Pinpoint the cell where the given text exists, returning its [X, Y] midpoint coordinate. 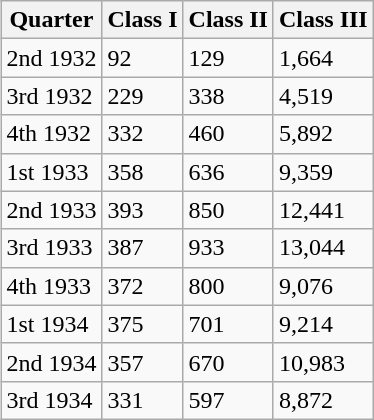
3rd 1934 [52, 400]
Class I [142, 20]
332 [142, 134]
92 [142, 58]
1st 1934 [52, 324]
357 [142, 362]
4,519 [323, 96]
1st 1933 [52, 172]
393 [142, 210]
1,664 [323, 58]
3rd 1932 [52, 96]
2nd 1934 [52, 362]
10,983 [323, 362]
850 [228, 210]
13,044 [323, 248]
670 [228, 362]
597 [228, 400]
3rd 1933 [52, 248]
701 [228, 324]
2nd 1932 [52, 58]
9,076 [323, 286]
9,214 [323, 324]
338 [228, 96]
387 [142, 248]
4th 1932 [52, 134]
331 [142, 400]
129 [228, 58]
229 [142, 96]
5,892 [323, 134]
933 [228, 248]
800 [228, 286]
8,872 [323, 400]
12,441 [323, 210]
9,359 [323, 172]
2nd 1933 [52, 210]
Class III [323, 20]
Class II [228, 20]
372 [142, 286]
358 [142, 172]
375 [142, 324]
636 [228, 172]
460 [228, 134]
4th 1933 [52, 286]
Quarter [52, 20]
